For the text-containing cell, return its midpoint in [x, y] coordinate format. 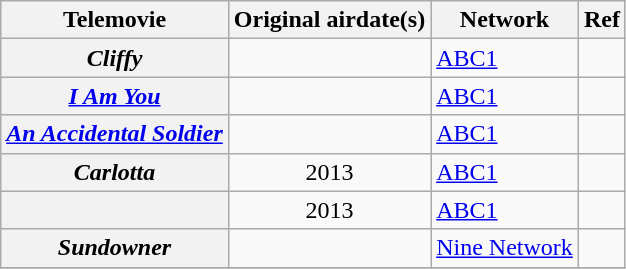
Network [505, 20]
Telemovie [115, 20]
Sundowner [115, 248]
Original airdate(s) [329, 20]
Carlotta [115, 172]
Nine Network [505, 248]
An Accidental Soldier [115, 134]
I Am You [115, 96]
Cliffy [115, 58]
Ref [602, 20]
